Return the [x, y] coordinate for the center point of the cell that contains the specified text.  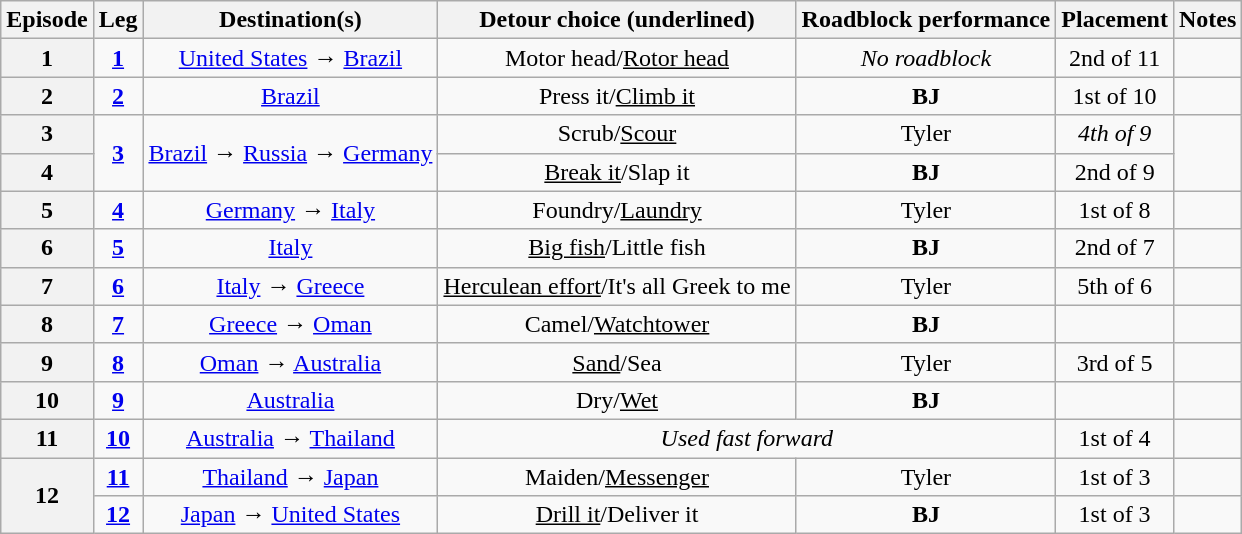
Motor head/Rotor head [617, 58]
Roadblock performance [926, 20]
Brazil → Russia → Germany [290, 153]
Australia [290, 400]
Camel/Watchtower [617, 324]
1st of 4 [1115, 438]
4th of 9 [1115, 134]
Press it/Climb it [617, 96]
5th of 6 [1115, 286]
Maiden/Messenger [617, 477]
Big fish/Little fish [617, 248]
Destination(s) [290, 20]
1st of 8 [1115, 210]
Greece → Oman [290, 324]
Germany → Italy [290, 210]
Drill it/Deliver it [617, 515]
1st of 10 [1115, 96]
2nd of 7 [1115, 248]
United States → Brazil [290, 58]
No roadblock [926, 58]
2nd of 9 [1115, 172]
Dry/Wet [617, 400]
Italy → Greece [290, 286]
Brazil [290, 96]
Japan → United States [290, 515]
Scrub/Scour [617, 134]
Used fast forward [747, 438]
2nd of 11 [1115, 58]
Australia → Thailand [290, 438]
Break it/Slap it [617, 172]
Foundry/Laundry [617, 210]
Thailand → Japan [290, 477]
Placement [1115, 20]
Leg [118, 20]
3rd of 5 [1115, 362]
Italy [290, 248]
Detour choice (underlined) [617, 20]
Herculean effort/It's all Greek to me [617, 286]
Oman → Australia [290, 362]
Episode [47, 20]
Notes [1207, 20]
Sand/Sea [617, 362]
